Find where the given text appears and provide that cell's center as [X, Y] coordinate. 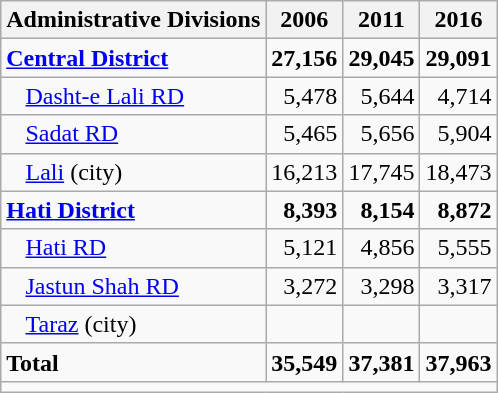
17,745 [382, 172]
37,381 [382, 362]
Hati RD [134, 248]
Hati District [134, 210]
16,213 [304, 172]
2011 [382, 20]
5,555 [458, 248]
5,904 [458, 134]
Lali (city) [134, 172]
27,156 [304, 58]
3,272 [304, 286]
5,478 [304, 96]
8,154 [382, 210]
Sadat RD [134, 134]
4,714 [458, 96]
Central District [134, 58]
4,856 [382, 248]
Taraz (city) [134, 324]
8,872 [458, 210]
Jastun Shah RD [134, 286]
Administrative Divisions [134, 20]
Total [134, 362]
3,298 [382, 286]
2006 [304, 20]
5,121 [304, 248]
5,644 [382, 96]
5,656 [382, 134]
Dasht-e Lali RD [134, 96]
35,549 [304, 362]
18,473 [458, 172]
29,045 [382, 58]
29,091 [458, 58]
8,393 [304, 210]
37,963 [458, 362]
2016 [458, 20]
5,465 [304, 134]
3,317 [458, 286]
